From the cell containing the given text, extract its center point as (X, Y) coordinate. 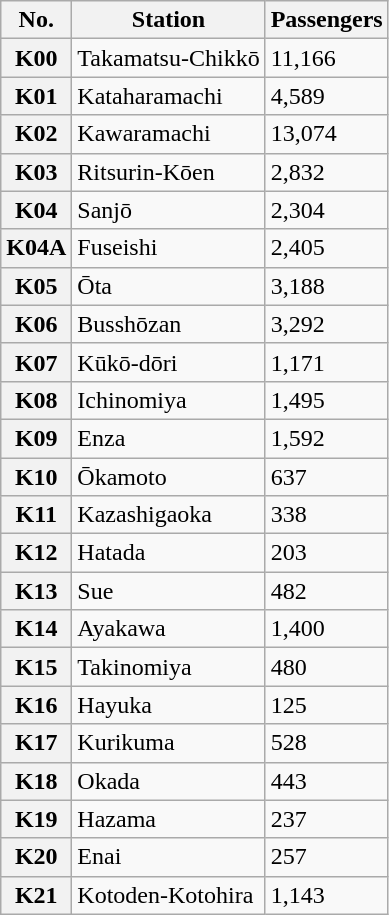
K02 (36, 134)
2,832 (326, 172)
Sanjō (168, 210)
Ichinomiya (168, 400)
K15 (36, 667)
4,589 (326, 96)
K19 (36, 819)
No. (36, 20)
Kurikuma (168, 743)
Okada (168, 781)
528 (326, 743)
K00 (36, 58)
Ayakawa (168, 629)
Kataharamachi (168, 96)
K20 (36, 857)
2,405 (326, 248)
Ritsurin-Kōen (168, 172)
257 (326, 857)
K13 (36, 591)
Ōta (168, 286)
Enai (168, 857)
Busshōzan (168, 324)
2,304 (326, 210)
K18 (36, 781)
Takamatsu-Chikkō (168, 58)
K10 (36, 477)
3,292 (326, 324)
K11 (36, 515)
Kotoden-Kotohira (168, 895)
3,188 (326, 286)
Kawaramachi (168, 134)
Sue (168, 591)
480 (326, 667)
1,171 (326, 362)
K17 (36, 743)
K04 (36, 210)
13,074 (326, 134)
K07 (36, 362)
1,592 (326, 438)
203 (326, 553)
K05 (36, 286)
482 (326, 591)
1,495 (326, 400)
Hatada (168, 553)
Kūkō-dōri (168, 362)
Hayuka (168, 705)
K21 (36, 895)
K12 (36, 553)
Takinomiya (168, 667)
Station (168, 20)
Ōkamoto (168, 477)
K08 (36, 400)
443 (326, 781)
Hazama (168, 819)
K16 (36, 705)
125 (326, 705)
K01 (36, 96)
K06 (36, 324)
Enza (168, 438)
1,143 (326, 895)
Kazashigaoka (168, 515)
K09 (36, 438)
Fuseishi (168, 248)
Passengers (326, 20)
338 (326, 515)
K04A (36, 248)
K03 (36, 172)
11,166 (326, 58)
K14 (36, 629)
637 (326, 477)
1,400 (326, 629)
237 (326, 819)
